From the cell containing the given text, extract its center point as [X, Y] coordinate. 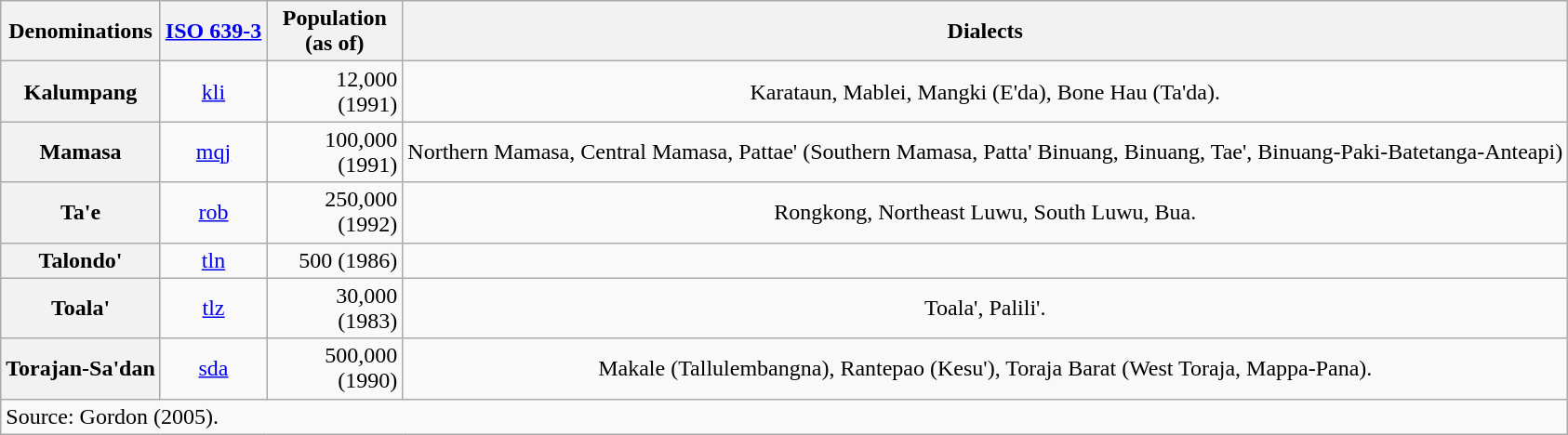
30,000 (1983) [335, 309]
Ta'e [81, 212]
tln [213, 260]
ISO 639-3 [213, 32]
Northern Mamasa, Central Mamasa, Pattae' (Southern Mamasa, Patta' Binuang, Binuang, Tae', Binuang-Paki-Batetanga-Anteapi) [986, 152]
sda [213, 368]
Toala' [81, 309]
Karataun, Mablei, Mangki (E'da), Bone Hau (Ta'da). [986, 91]
Kalumpang [81, 91]
tlz [213, 309]
Denominations [81, 32]
Dialects [986, 32]
kli [213, 91]
rob [213, 212]
Source: Gordon (2005). [785, 416]
Talondo' [81, 260]
mqj [213, 152]
Population (as of) [335, 32]
500 (1986) [335, 260]
12,000 (1991) [335, 91]
250,000 (1992) [335, 212]
500,000 (1990) [335, 368]
Rongkong, Northeast Luwu, South Luwu, Bua. [986, 212]
Makale (Tallulembangna), Rantepao (Kesu'), Toraja Barat (West Toraja, Mappa-Pana). [986, 368]
Torajan-Sa'dan [81, 368]
Mamasa [81, 152]
Toala', Palili'. [986, 309]
100,000 (1991) [335, 152]
